Scan for the cell matching the given text and deliver its [X, Y] coordinate at center. 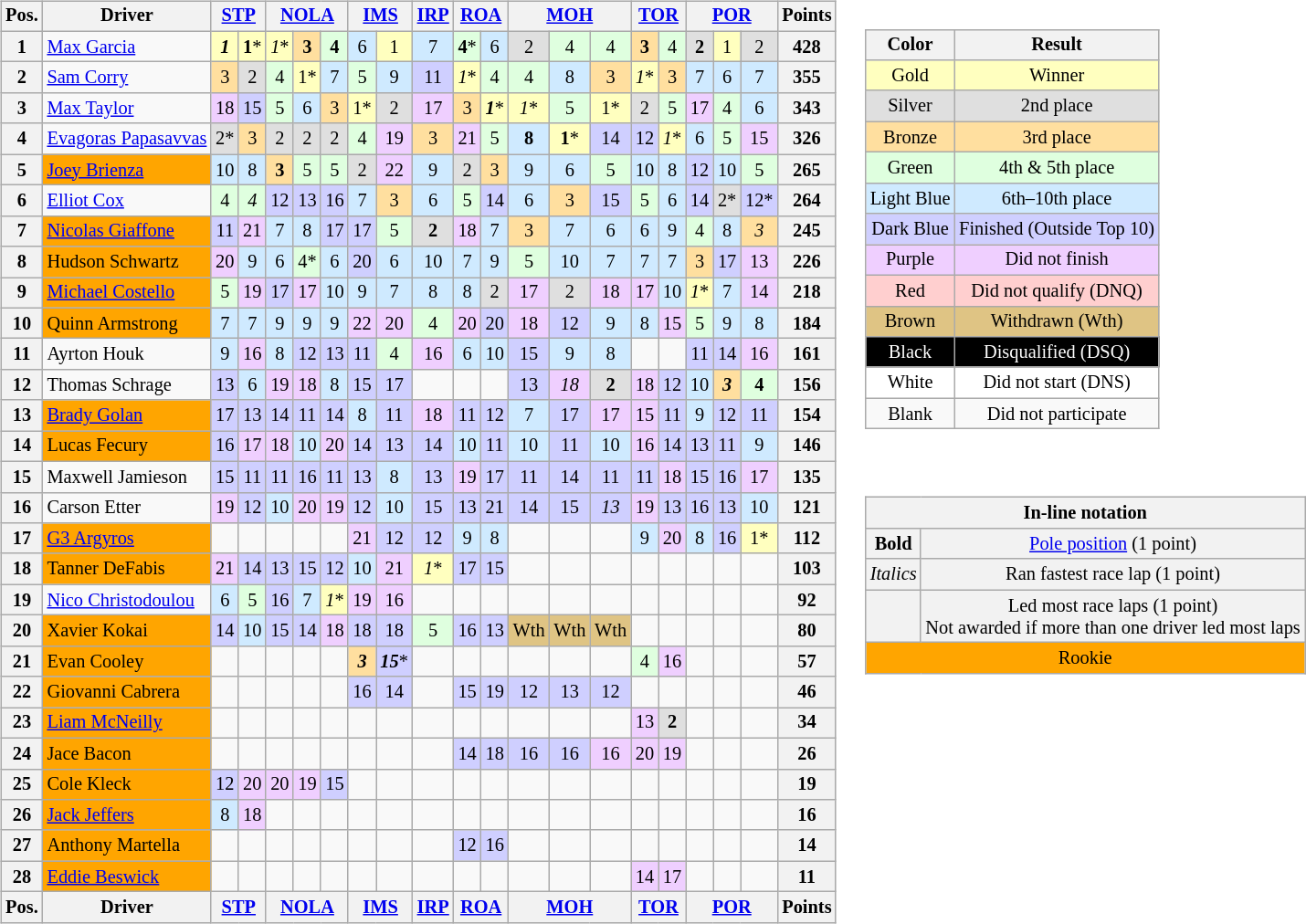
Giovanni Cabrera [128, 692]
Ran fastest race lap (1 point) [1112, 574]
In-line notation [1085, 513]
265 [806, 170]
161 [806, 354]
34 [806, 723]
326 [806, 139]
226 [806, 262]
White [910, 383]
Bronze [910, 137]
Withdrawn (Wth) [1057, 321]
Did not participate [1057, 414]
3rd place [1057, 137]
Max Taylor [128, 109]
2nd place [1057, 106]
Brady Golan [128, 415]
Max Garcia [128, 47]
12* [759, 201]
Jace Bacon [128, 753]
Quinn Armstrong [128, 323]
343 [806, 109]
112 [806, 539]
135 [806, 477]
146 [806, 446]
Red [910, 290]
245 [806, 231]
80 [806, 631]
Lucas Fecury [128, 446]
Finished (Outside Top 10) [1057, 229]
Disqualified (DSQ) [1057, 352]
Hudson Schwartz [128, 262]
Jack Jeffers [128, 815]
4th & 5th place [1057, 168]
218 [806, 293]
Brown [910, 321]
Liam McNeilly [128, 723]
355 [806, 78]
Green [910, 168]
103 [806, 569]
Nico Christodoulou [128, 600]
154 [806, 415]
Winner [1057, 76]
Thomas Schrage [128, 385]
Silver [910, 106]
92 [806, 600]
15* [395, 661]
Joey Brienza [128, 170]
121 [806, 508]
25 [22, 784]
Evagoras Papasavvas [128, 139]
Cole Kleck [128, 784]
156 [806, 385]
Anthony Martella [128, 845]
Eddie Beswick [128, 877]
Pole position (1 point) [1112, 544]
G3 Argyros [128, 539]
Did not qualify (DNQ) [1057, 290]
Ayrton Houk [128, 354]
Sam Corry [128, 78]
Result [1057, 45]
Led most race laps (1 point)Not awarded if more than one driver led most laps [1112, 616]
24 [22, 753]
Did not finish [1057, 260]
428 [806, 47]
Gold [910, 76]
Italics [893, 574]
Bold [893, 544]
Tanner DeFabis [128, 569]
Purple [910, 260]
27 [22, 845]
6th–10th place [1057, 198]
Carson Etter [128, 508]
Dark Blue [910, 229]
Maxwell Jamieson [128, 477]
Xavier Kokai [128, 631]
184 [806, 323]
Michael Costello [128, 293]
Evan Cooley [128, 661]
Color [910, 45]
Elliot Cox [128, 201]
28 [22, 877]
Did not start (DNS) [1057, 383]
57 [806, 661]
264 [806, 201]
Black [910, 352]
46 [806, 692]
23 [22, 723]
Blank [910, 414]
Rookie [1085, 658]
Nicolas Giaffone [128, 231]
Light Blue [910, 198]
